From the cell containing the given text, extract its center point as [X, Y] coordinate. 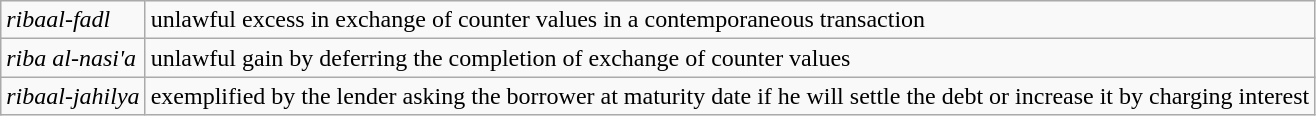
unlawful gain by deferring the completion of exchange of counter values [730, 58]
ribaal-fadl [73, 20]
unlawful excess in exchange of counter values in a contemporaneous transaction [730, 20]
riba al-nasi'a [73, 58]
exemplified by the lender asking the borrower at maturity date if he will settle the debt or increase it by charging interest [730, 96]
ribaal-jahilya [73, 96]
